Find where the given text appears and provide that cell's center as [X, Y] coordinate. 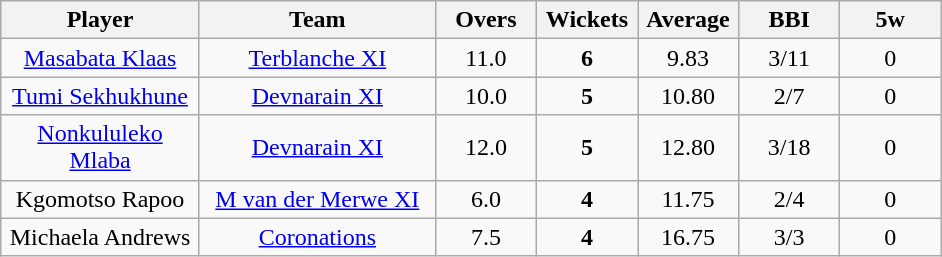
2/4 [790, 199]
7.5 [486, 237]
6 [586, 58]
Team [317, 20]
Tumi Sekhukhune [100, 96]
16.75 [688, 237]
11.0 [486, 58]
Kgomotso Rapoo [100, 199]
10.80 [688, 96]
Michaela Andrews [100, 237]
BBI [790, 20]
Overs [486, 20]
5w [890, 20]
3/18 [790, 148]
Nonkululeko Mlaba [100, 148]
Average [688, 20]
Player [100, 20]
Masabata Klaas [100, 58]
3/3 [790, 237]
Coronations [317, 237]
2/7 [790, 96]
6.0 [486, 199]
12.80 [688, 148]
Wickets [586, 20]
Terblanche XI [317, 58]
11.75 [688, 199]
9.83 [688, 58]
10.0 [486, 96]
M van der Merwe XI [317, 199]
12.0 [486, 148]
3/11 [790, 58]
